Find where the given text appears and provide that cell's center as (x, y) coordinate. 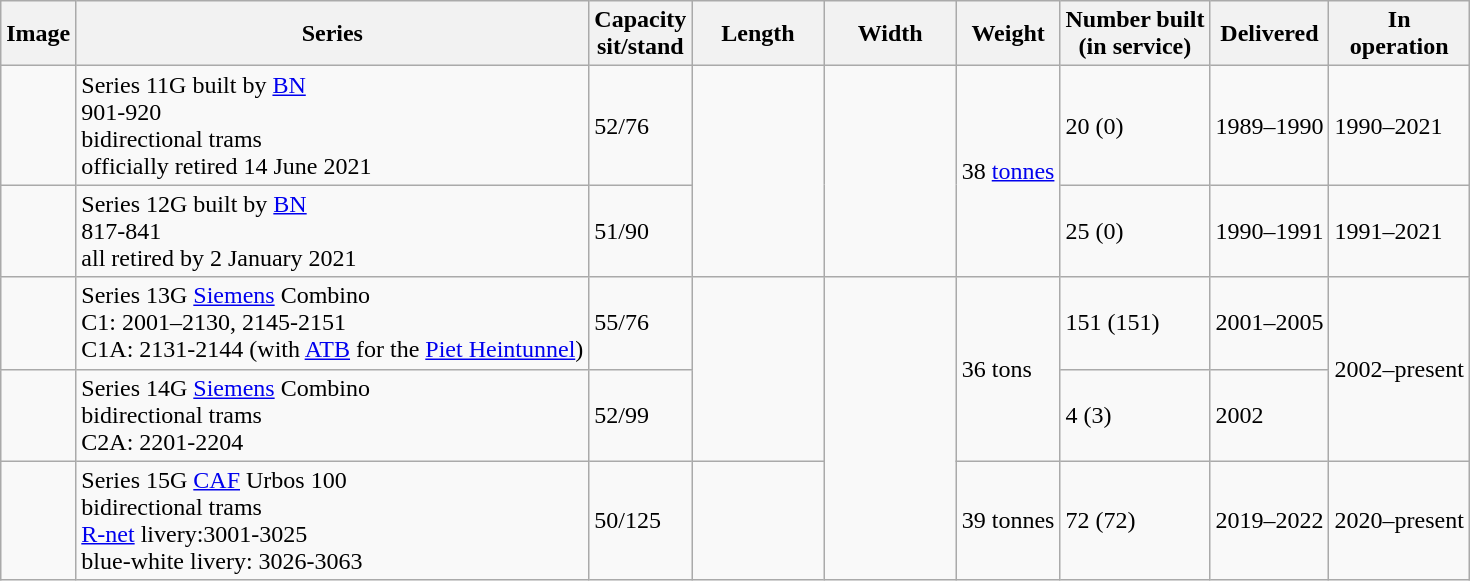
20 (0) (1135, 126)
151 (151) (1135, 323)
Length (758, 34)
2020–present (1399, 520)
52/99 (640, 415)
Inoperation (1399, 34)
Capacitysit/stand (640, 34)
Series (332, 34)
38 tonnes (1008, 172)
50/125 (640, 520)
Series 15G CAF Urbos 100bidirectional tramsR-net livery:3001-3025blue-white livery: 3026-3063 (332, 520)
52/76 (640, 126)
2002 (1270, 415)
39 tonnes (1008, 520)
55/76 (640, 323)
2002–present (1399, 369)
Image (38, 34)
Weight (1008, 34)
4 (3) (1135, 415)
1991–2021 (1399, 231)
Width (890, 34)
Delivered (1270, 34)
1990–1991 (1270, 231)
Series 14G Siemens Combinobidirectional tramsC2A: 2201-2204 (332, 415)
72 (72) (1135, 520)
Series 13G Siemens CombinoC1: 2001–2130, 2145-2151C1A: 2131-2144 (with ATB for the Piet Heintunnel) (332, 323)
1990–2021 (1399, 126)
25 (0) (1135, 231)
2001–2005 (1270, 323)
2019–2022 (1270, 520)
Series 11G built by BN901-920bidirectional tramsofficially retired 14 June 2021 (332, 126)
36 tons (1008, 369)
1989–1990 (1270, 126)
Series 12G built by BN817-841all retired by 2 January 2021 (332, 231)
51/90 (640, 231)
Number built(in service) (1135, 34)
